Find where the given text appears and provide that cell's center as [X, Y] coordinate. 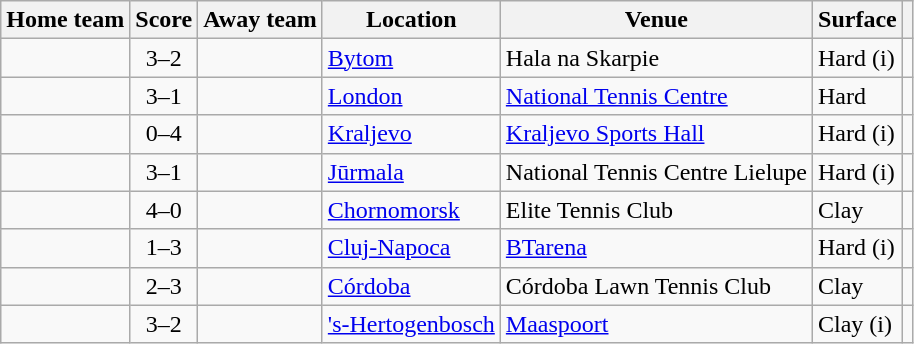
Cluj-Napoca [411, 248]
2–3 [164, 286]
Home team [66, 20]
0–4 [164, 134]
Bytom [411, 58]
Hard [858, 96]
BTarena [656, 248]
Surface [858, 20]
Score [164, 20]
Chornomorsk [411, 210]
Córdoba [411, 286]
Jūrmala [411, 172]
London [411, 96]
4–0 [164, 210]
1–3 [164, 248]
Venue [656, 20]
's-Hertogenbosch [411, 324]
Location [411, 20]
Maaspoort [656, 324]
Clay (i) [858, 324]
National Tennis Centre Lielupe [656, 172]
Kraljevo [411, 134]
Elite Tennis Club [656, 210]
Córdoba Lawn Tennis Club [656, 286]
Away team [260, 20]
Hala na Skarpie [656, 58]
Kraljevo Sports Hall [656, 134]
National Tennis Centre [656, 96]
